For the text-containing cell, return its midpoint in [X, Y] coordinate format. 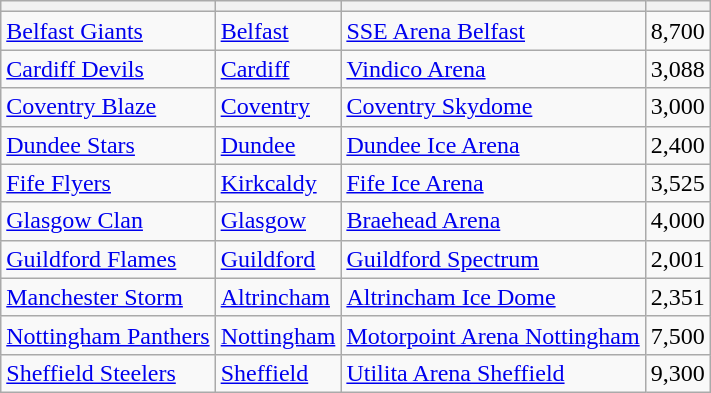
Dundee [278, 145]
Nottingham [278, 335]
Glasgow [278, 221]
2,001 [678, 259]
Belfast [278, 31]
Coventry Skydome [493, 107]
SSE Arena Belfast [493, 31]
Glasgow Clan [108, 221]
3,088 [678, 69]
Sheffield Steelers [108, 373]
Fife Ice Arena [493, 183]
7,500 [678, 335]
Altrincham Ice Dome [493, 297]
Belfast Giants [108, 31]
Dundee Stars [108, 145]
2,400 [678, 145]
Fife Flyers [108, 183]
3,525 [678, 183]
Coventry [278, 107]
Nottingham Panthers [108, 335]
8,700 [678, 31]
Altrincham [278, 297]
Utilita Arena Sheffield [493, 373]
Braehead Arena [493, 221]
Sheffield [278, 373]
Coventry Blaze [108, 107]
Motorpoint Arena Nottingham [493, 335]
9,300 [678, 373]
Cardiff [278, 69]
Kirkcaldy [278, 183]
Guildford Spectrum [493, 259]
Manchester Storm [108, 297]
2,351 [678, 297]
Guildford [278, 259]
3,000 [678, 107]
Dundee Ice Arena [493, 145]
Vindico Arena [493, 69]
4,000 [678, 221]
Guildford Flames [108, 259]
Cardiff Devils [108, 69]
